Pinpoint the cell where the given text exists, returning its [X, Y] midpoint coordinate. 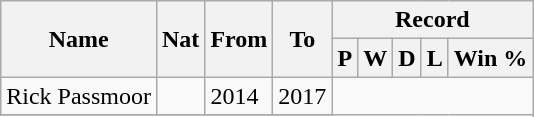
W [376, 58]
L [434, 58]
2017 [302, 96]
P [345, 58]
Rick Passmoor [79, 96]
2014 [239, 96]
Record [432, 20]
Win % [490, 58]
Nat [180, 39]
D [407, 58]
Name [79, 39]
From [239, 39]
To [302, 39]
